Return the [x, y] coordinate for the center point of the cell that contains the specified text.  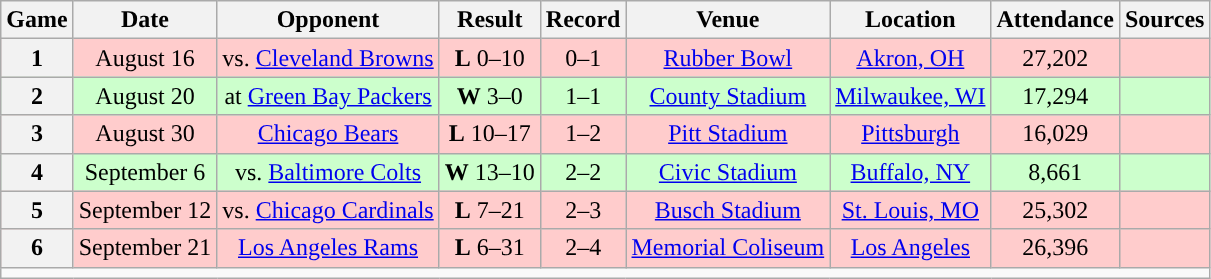
Memorial Coliseum [728, 248]
September 12 [145, 210]
September 21 [145, 248]
17,294 [1055, 96]
1–1 [583, 96]
Location [910, 20]
Game [37, 20]
Date [145, 20]
Rubber Bowl [728, 58]
6 [37, 248]
3 [37, 134]
8,661 [1055, 172]
4 [37, 172]
Sources [1164, 20]
27,202 [1055, 58]
L 6–31 [490, 248]
L 0–10 [490, 58]
County Stadium [728, 96]
vs. Cleveland Browns [328, 58]
Chicago Bears [328, 134]
W 3–0 [490, 96]
at Green Bay Packers [328, 96]
Milwaukee, WI [910, 96]
2–3 [583, 210]
5 [37, 210]
Akron, OH [910, 58]
Opponent [328, 20]
Record [583, 20]
St. Louis, MO [910, 210]
Los Angeles Rams [328, 248]
Busch Stadium [728, 210]
Pitt Stadium [728, 134]
2–4 [583, 248]
Result [490, 20]
September 6 [145, 172]
26,396 [1055, 248]
16,029 [1055, 134]
2–2 [583, 172]
W 13–10 [490, 172]
August 20 [145, 96]
Attendance [1055, 20]
vs. Chicago Cardinals [328, 210]
2 [37, 96]
1–2 [583, 134]
L 10–17 [490, 134]
vs. Baltimore Colts [328, 172]
0–1 [583, 58]
1 [37, 58]
Buffalo, NY [910, 172]
L 7–21 [490, 210]
August 30 [145, 134]
Venue [728, 20]
Los Angeles [910, 248]
Pittsburgh [910, 134]
Civic Stadium [728, 172]
August 16 [145, 58]
25,302 [1055, 210]
